Determine the [X, Y] coordinate at the center of the cell enclosing the given text.  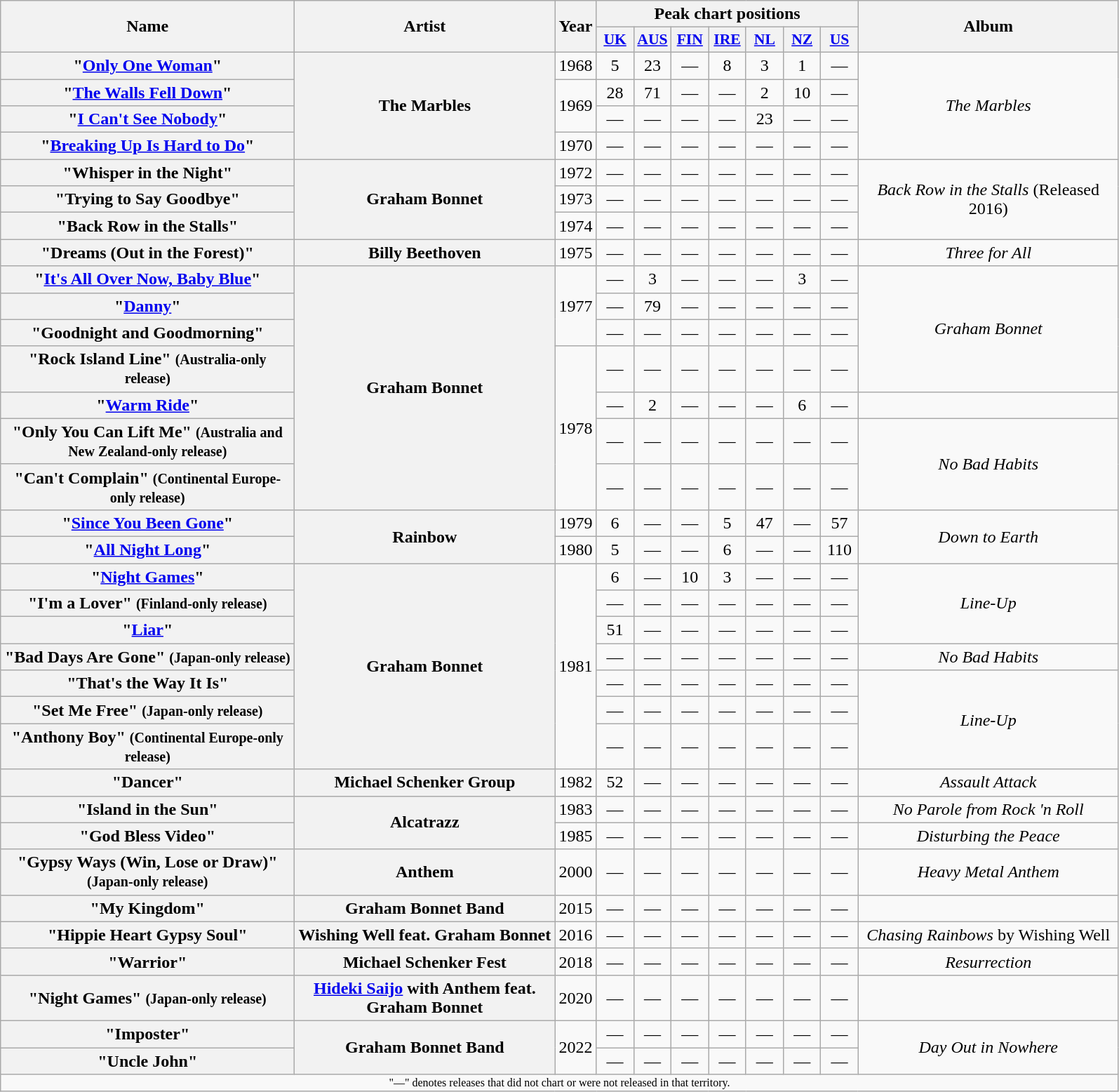
"Night Games" [147, 576]
"The Walls Fell Down" [147, 92]
"Rock Island Line" (Australia-only release) [147, 369]
"I'm a Lover" (Finland-only release) [147, 604]
Three for All [988, 253]
Hideki Saijo with Anthem feat. Graham Bonnet [425, 998]
Name [147, 27]
Michael Schenker Group [425, 783]
"My Kingdom" [147, 908]
Alcatrazz [425, 823]
"It's All Over Now, Baby Blue" [147, 279]
Back Row in the Stalls (Released 2016) [988, 199]
"Dreams (Out in the Forest)" [147, 253]
"All Night Long" [147, 550]
"Dancer" [147, 783]
1969 [575, 105]
AUS [652, 40]
FIN [690, 40]
Wishing Well feat. Graham Bonnet [425, 935]
Assault Attack [988, 783]
"God Bless Video" [147, 836]
2016 [575, 935]
IRE [727, 40]
NZ [803, 40]
"Only You Can Lift Me" (Australia and New Zealand-only release) [147, 441]
"Night Games" (Japan-only release) [147, 998]
Disturbing the Peace [988, 836]
"Trying to Say Goodbye" [147, 199]
Down to Earth [988, 536]
Year [575, 27]
"Anthony Boy" (Continental Europe-only release) [147, 747]
1974 [575, 226]
1970 [575, 146]
2018 [575, 961]
"Liar" [147, 630]
Artist [425, 27]
"Set Me Free" (Japan-only release) [147, 710]
1 [803, 65]
"Island in the Sun" [147, 809]
"Breaking Up Is Hard to Do" [147, 146]
"Bad Days Are Gone" (Japan-only release) [147, 657]
"Can't Complain" (Continental Europe-only release) [147, 487]
"Imposter" [147, 1034]
71 [652, 92]
1982 [575, 783]
1980 [575, 550]
2015 [575, 908]
Heavy Metal Anthem [988, 872]
1981 [575, 665]
Chasing Rainbows by Wishing Well [988, 935]
1983 [575, 809]
47 [765, 523]
"Only One Woman" [147, 65]
1975 [575, 253]
Rainbow [425, 536]
"Uncle John" [147, 1060]
"—" denotes releases that did not chart or were not released in that territory. [560, 1083]
110 [839, 550]
"Since You Been Gone" [147, 523]
79 [652, 306]
1978 [575, 428]
NL [765, 40]
UK [615, 40]
Day Out in Nowhere [988, 1047]
57 [839, 523]
Resurrection [988, 961]
Anthem [425, 872]
"Warm Ride" [147, 405]
1972 [575, 173]
"I Can't See Nobody" [147, 119]
51 [615, 630]
8 [727, 65]
2000 [575, 872]
No Parole from Rock 'n Roll [988, 809]
52 [615, 783]
"Back Row in the Stalls" [147, 226]
28 [615, 92]
Peak chart positions [727, 14]
US [839, 40]
1979 [575, 523]
"Whisper in the Night" [147, 173]
1968 [575, 65]
"Goodnight and Goodmorning" [147, 333]
1977 [575, 306]
Billy Beethoven [425, 253]
2020 [575, 998]
2022 [575, 1047]
1973 [575, 199]
Album [988, 27]
Michael Schenker Fest [425, 961]
"That's the Way It Is" [147, 684]
1985 [575, 836]
"Danny" [147, 306]
"Gypsy Ways (Win, Lose or Draw)" (Japan-only release) [147, 872]
"Hippie Heart Gypsy Soul" [147, 935]
"Warrior" [147, 961]
